Output the (X, Y) coordinate of the center of the cell containing the given text.  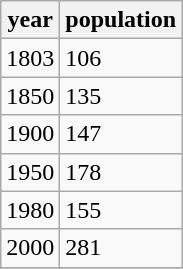
155 (121, 210)
year (30, 20)
1900 (30, 134)
106 (121, 58)
1950 (30, 172)
178 (121, 172)
1850 (30, 96)
135 (121, 96)
1803 (30, 58)
population (121, 20)
1980 (30, 210)
2000 (30, 248)
147 (121, 134)
281 (121, 248)
